From the cell containing the given text, extract its center point as [X, Y] coordinate. 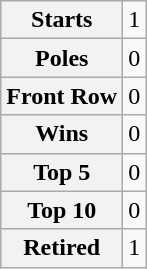
Poles [62, 58]
Starts [62, 20]
Front Row [62, 96]
Retired [62, 248]
Top 10 [62, 210]
Top 5 [62, 172]
Wins [62, 134]
